Search for the cell housing the specified text and yield its [x, y] center coordinate. 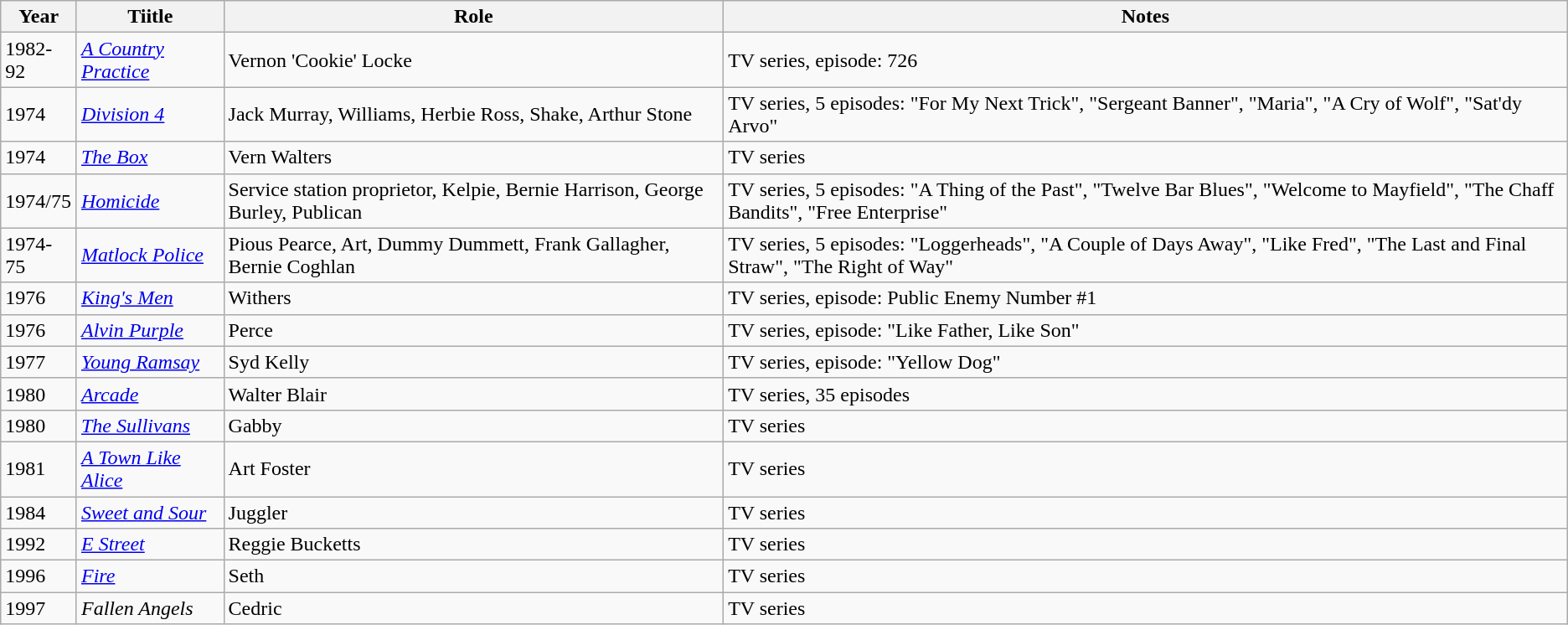
Reggie Bucketts [474, 545]
TV series, 5 episodes: "A Thing of the Past", "Twelve Bar Blues", "Welcome to Mayfield", "The Chaff Bandits", "Free Enterprise" [1146, 201]
A Country Practice [150, 60]
Vernon 'Cookie' Locke [474, 60]
Syd Kelly [474, 362]
Tiitle [150, 17]
Cedric [474, 608]
TV series, episode: Public Enemy Number #1 [1146, 298]
E Street [150, 545]
1992 [39, 545]
Walter Blair [474, 394]
Notes [1146, 17]
1997 [39, 608]
1974-75 [39, 255]
Role [474, 17]
Gabby [474, 426]
1996 [39, 576]
1977 [39, 362]
1981 [39, 469]
The Sullivans [150, 426]
Matlock Police [150, 255]
A Town Like Alice [150, 469]
TV series, 5 episodes: "Loggerheads", "A Couple of Days Away", "Like Fred", "The Last and Final Straw", "The Right of Way" [1146, 255]
Seth [474, 576]
TV series, 35 episodes [1146, 394]
Sweet and Sour [150, 512]
Service station proprietor, Kelpie, Bernie Harrison, George Burley, Publican [474, 201]
Perce [474, 330]
Arcade [150, 394]
Juggler [474, 512]
Fallen Angels [150, 608]
Vern Walters [474, 158]
Fire [150, 576]
Withers [474, 298]
Homicide [150, 201]
TV series, 5 episodes: "For My Next Trick", "Sergeant Banner", "Maria", "A Cry of Wolf", "Sat'dy Arvo" [1146, 114]
Art Foster [474, 469]
1984 [39, 512]
TV series, episode: "Yellow Dog" [1146, 362]
King's Men [150, 298]
Pious Pearce, Art, Dummy Dummett, Frank Gallagher, Bernie Coghlan [474, 255]
The Box [150, 158]
Year [39, 17]
Young Ramsay [150, 362]
Division 4 [150, 114]
Jack Murray, Williams, Herbie Ross, Shake, Arthur Stone [474, 114]
1974/75 [39, 201]
TV series, episode: "Like Father, Like Son" [1146, 330]
Alvin Purple [150, 330]
TV series, episode: 726 [1146, 60]
1982-92 [39, 60]
